From the cell containing the given text, extract its center point as (x, y) coordinate. 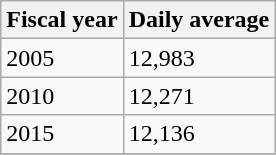
2010 (62, 96)
12,136 (199, 134)
2005 (62, 58)
12,271 (199, 96)
12,983 (199, 58)
Daily average (199, 20)
Fiscal year (62, 20)
2015 (62, 134)
